Capture the cell that displays the provided text and extract its (X, Y) central coordinate. 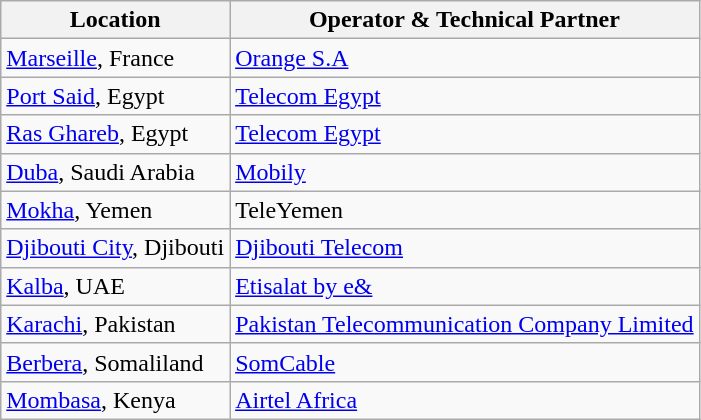
Operator & Technical Partner (465, 20)
Port Said, Egypt (116, 96)
Pakistan Telecommunication Company Limited (465, 324)
Mokha, Yemen (116, 210)
Djibouti City, Djibouti (116, 248)
Karachi, Pakistan (116, 324)
Kalba, UAE (116, 286)
Mombasa, Kenya (116, 400)
Airtel Africa (465, 400)
Djibouti Telecom (465, 248)
SomCable (465, 362)
TeleYemen (465, 210)
Marseille, France (116, 58)
Berbera, Somaliland (116, 362)
Orange S.A (465, 58)
Duba, Saudi Arabia (116, 172)
Mobily (465, 172)
Etisalat by e& (465, 286)
Ras Ghareb, Egypt (116, 134)
Location (116, 20)
